Search for the cell housing the specified text and yield its (x, y) center coordinate. 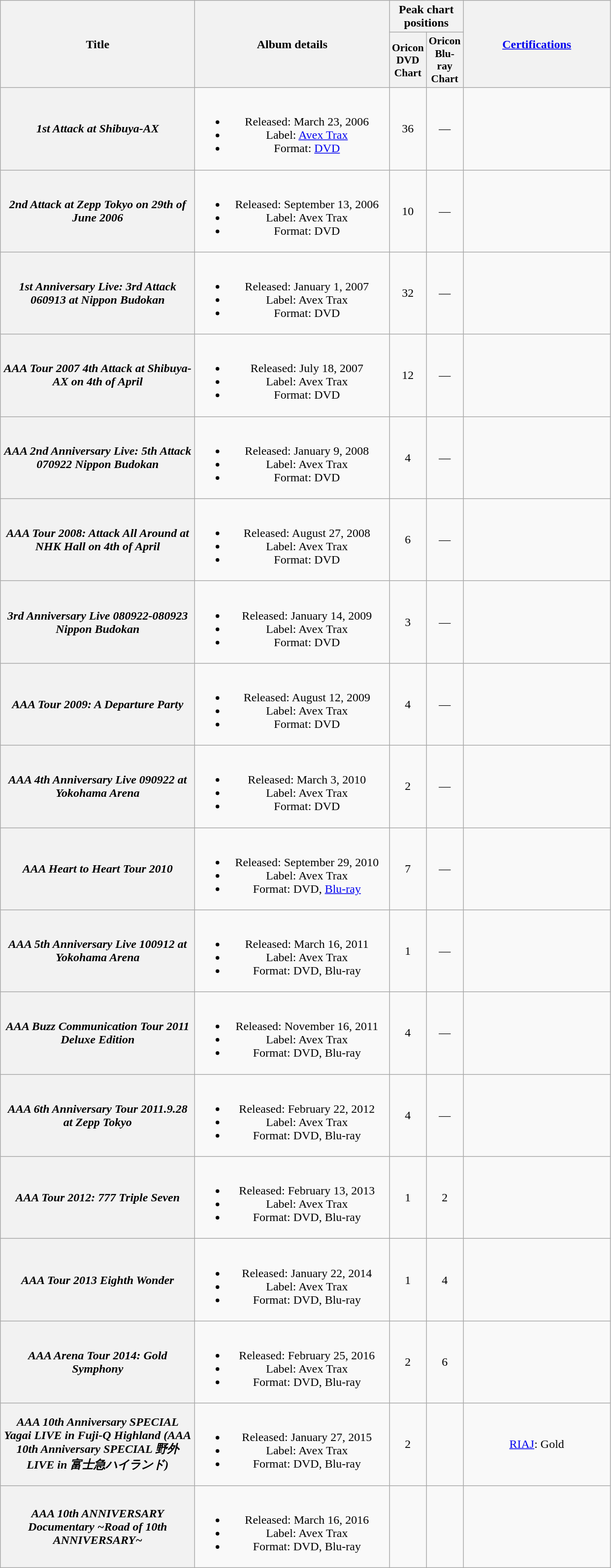
AAA 4th Anniversary Live 090922 at Yokohama Arena (97, 786)
Released: February 25, 2016Label: Avex TraxFormat: DVD, Blu-ray (292, 1362)
AAA 10th ANNIVERSARY Documentary ~Road of 10th ANNIVERSARY~ (97, 1527)
Oricon DVD Chart (408, 60)
Oricon Blu-ray Chart (445, 60)
Released: February 22, 2012Label: Avex TraxFormat: DVD, Blu-ray (292, 1115)
AAA Arena Tour 2014: Gold Symphony (97, 1362)
1st Anniversary Live: 3rd Attack 060913 at Nippon Budokan (97, 293)
Peak chart positions (426, 17)
2nd Attack at Zepp Tokyo on 29th of June 2006 (97, 211)
Released: January 22, 2014Label: Avex TraxFormat: DVD, Blu-ray (292, 1280)
Released: November 16, 2011Label: Avex TraxFormat: DVD, Blu-ray (292, 1034)
7 (408, 869)
Released: January 27, 2015Label: Avex TraxFormat: DVD, Blu-ray (292, 1444)
Released: January 1, 2007Label: Avex TraxFormat: DVD (292, 293)
1st Attack at Shibuya-AX (97, 129)
Released: February 13, 2013Label: Avex TraxFormat: DVD, Blu-ray (292, 1198)
AAA 10th Anniversary SPECIAL Yagai LIVE in Fuji-Q Highland (AAA 10th Anniversary SPECIAL 野外LIVE in 富士急ハイランド) (97, 1444)
Released: January 9, 2008Label: Avex TraxFormat: DVD (292, 458)
AAA Tour 2007 4th Attack at Shibuya-AX on 4th of April (97, 375)
Released: August 12, 2009Label: Avex TraxFormat: DVD (292, 704)
Released: September 29, 2010Label: Avex TraxFormat: DVD, Blu-ray (292, 869)
AAA Heart to Heart Tour 2010 (97, 869)
AAA 5th Anniversary Live 100912 at Yokohama Arena (97, 951)
AAA Tour 2009: A Departure Party (97, 704)
Released: March 23, 2006Label: Avex TraxFormat: DVD (292, 129)
Certifications (537, 44)
AAA Tour 2012: 777 Triple Seven (97, 1198)
10 (408, 211)
AAA Tour 2013 Eighth Wonder (97, 1280)
Released: March 16, 2016Label: Avex TraxFormat: DVD, Blu-ray (292, 1527)
Title (97, 44)
32 (408, 293)
Album details (292, 44)
AAA 2nd Anniversary Live: 5th Attack 070922 Nippon Budokan (97, 458)
AAA 6th Anniversary Tour 2011.9.28 at Zepp Tokyo (97, 1115)
Released: September 13, 2006Label: Avex TraxFormat: DVD (292, 211)
AAA Tour 2008: Attack All Around at NHK Hall on 4th of April (97, 539)
36 (408, 129)
3 (408, 622)
3rd Anniversary Live 080922-080923 Nippon Budokan (97, 622)
Released: August 27, 2008Label: Avex TraxFormat: DVD (292, 539)
RIAJ: Gold (537, 1444)
Released: July 18, 2007Label: Avex TraxFormat: DVD (292, 375)
Released: March 3, 2010Label: Avex TraxFormat: DVD (292, 786)
12 (408, 375)
Released: March 16, 2011Label: Avex TraxFormat: DVD, Blu-ray (292, 951)
Released: January 14, 2009Label: Avex TraxFormat: DVD (292, 622)
AAA Buzz Communication Tour 2011 Deluxe Edition (97, 1034)
